Return the (x, y) coordinate for the center point of the cell that contains the specified text.  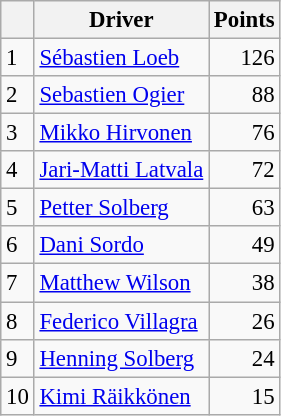
63 (244, 208)
24 (244, 358)
Sébastien Loeb (121, 58)
15 (244, 396)
3 (18, 133)
49 (244, 245)
72 (244, 170)
6 (18, 245)
Petter Solberg (121, 208)
Federico Villagra (121, 321)
Mikko Hirvonen (121, 133)
Sebastien Ogier (121, 95)
Driver (121, 20)
9 (18, 358)
126 (244, 58)
88 (244, 95)
Henning Solberg (121, 358)
7 (18, 283)
76 (244, 133)
Kimi Räikkönen (121, 396)
10 (18, 396)
1 (18, 58)
Dani Sordo (121, 245)
38 (244, 283)
Points (244, 20)
5 (18, 208)
2 (18, 95)
4 (18, 170)
8 (18, 321)
Jari-Matti Latvala (121, 170)
Matthew Wilson (121, 283)
26 (244, 321)
